Determine the (X, Y) coordinate at the center of the cell enclosing the given text.  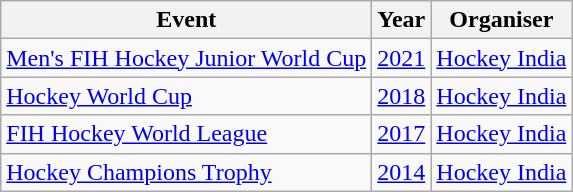
Hockey Champions Trophy (186, 172)
Men's FIH Hockey Junior World Cup (186, 58)
Year (402, 20)
2021 (402, 58)
Hockey World Cup (186, 96)
2017 (402, 134)
Event (186, 20)
Organiser (502, 20)
2014 (402, 172)
FIH Hockey World League (186, 134)
2018 (402, 96)
